For the text-containing cell, return its midpoint in (X, Y) coordinate format. 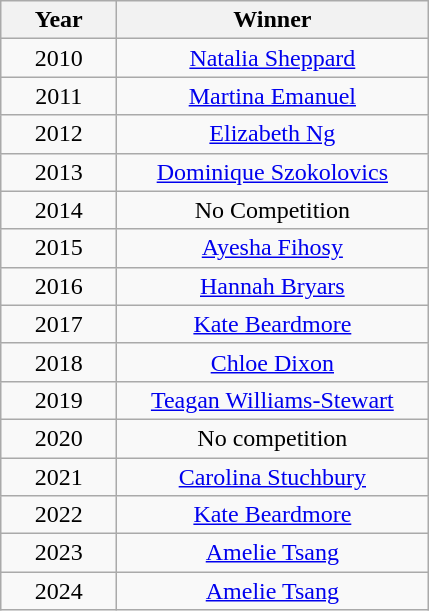
Natalia Sheppard (272, 58)
2023 (59, 553)
Carolina Stuchbury (272, 477)
2017 (59, 324)
2011 (59, 96)
2012 (59, 134)
No Competition (272, 210)
Elizabeth Ng (272, 134)
2014 (59, 210)
No competition (272, 438)
Hannah Bryars (272, 286)
2022 (59, 515)
2024 (59, 591)
2013 (59, 172)
Teagan Williams-Stewart (272, 400)
2016 (59, 286)
2018 (59, 362)
2015 (59, 248)
Ayesha Fihosy (272, 248)
2010 (59, 58)
2019 (59, 400)
Chloe Dixon (272, 362)
2021 (59, 477)
2020 (59, 438)
Martina Emanuel (272, 96)
Dominique Szokolovics (272, 172)
Year (59, 20)
Winner (272, 20)
